Provide the (x, y) coordinate of the cell's center where the given text is located.  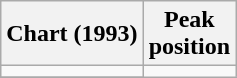
Chart (1993) (72, 34)
Peakposition (189, 34)
